Find where the given text appears and provide that cell's center as (X, Y) coordinate. 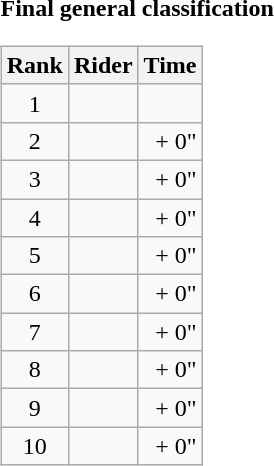
7 (34, 332)
5 (34, 256)
1 (34, 103)
3 (34, 179)
Rank (34, 65)
Rider (103, 65)
8 (34, 370)
10 (34, 446)
Time (170, 65)
6 (34, 294)
2 (34, 141)
9 (34, 408)
4 (34, 217)
